Capture the cell that displays the provided text and extract its (x, y) central coordinate. 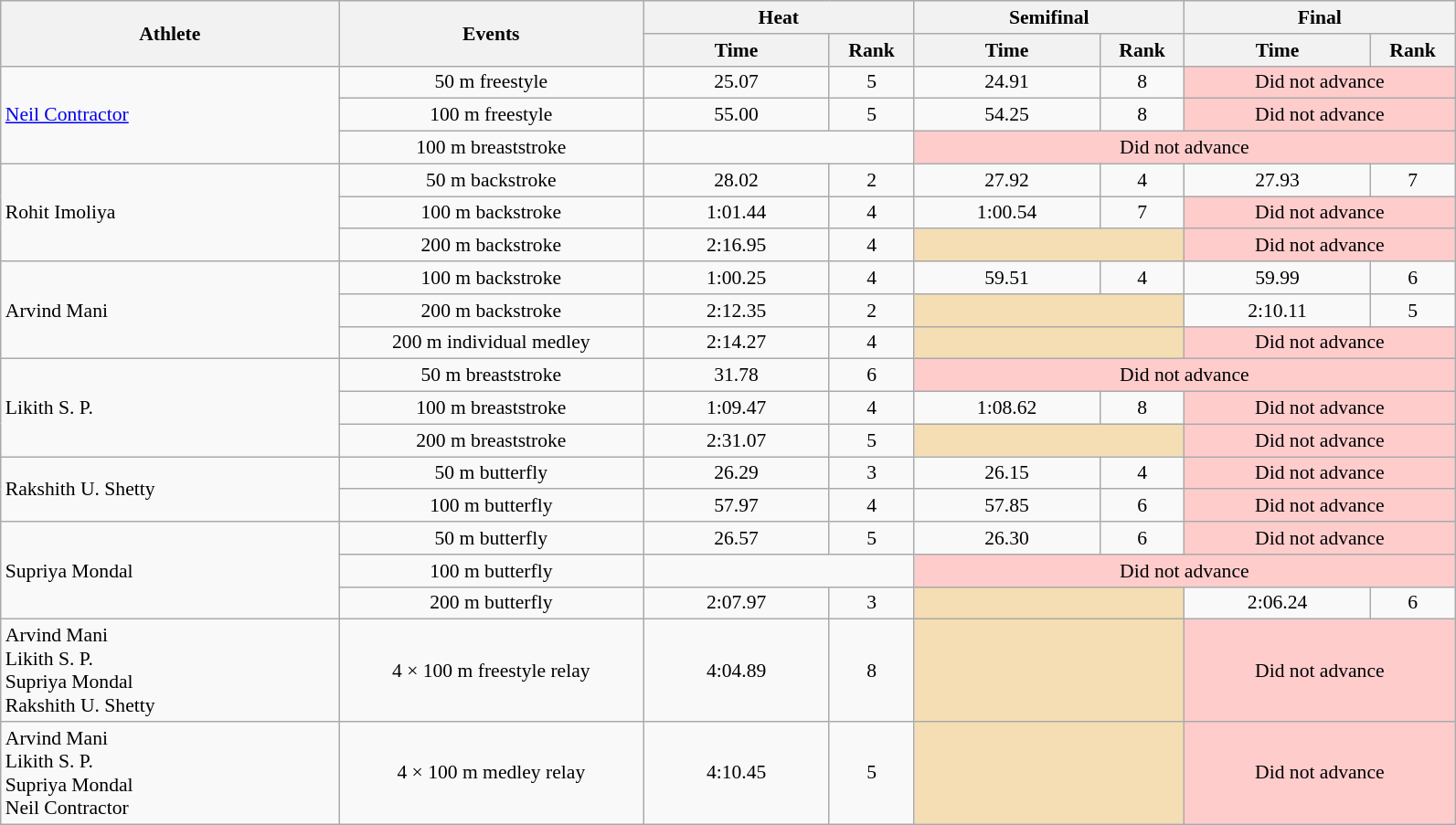
26.30 (1007, 538)
Heat (779, 17)
4:10.45 (737, 773)
4 × 100 m medley relay (492, 773)
Final (1320, 17)
24.91 (1007, 82)
2:31.07 (737, 440)
Neil Contractor (170, 115)
1:00.25 (737, 278)
Rakshith U. Shetty (170, 490)
25.07 (737, 82)
57.97 (737, 506)
Athlete (170, 33)
Events (492, 33)
200 m butterfly (492, 603)
27.92 (1007, 180)
57.85 (1007, 506)
26.15 (1007, 473)
1:08.62 (1007, 408)
Arvind ManiLikith S. P.Supriya MondalNeil Contractor (170, 773)
2:07.97 (737, 603)
1:00.54 (1007, 213)
59.99 (1278, 278)
Semifinal (1049, 17)
Arvind ManiLikith S. P.Supriya MondalRakshith U. Shetty (170, 671)
2:14.27 (737, 343)
28.02 (737, 180)
59.51 (1007, 278)
2:06.24 (1278, 603)
2:16.95 (737, 246)
50 m freestyle (492, 82)
Arvind Mani (170, 311)
50 m breaststroke (492, 375)
26.29 (737, 473)
4 × 100 m freestyle relay (492, 671)
54.25 (1007, 115)
55.00 (737, 115)
Rohit Imoliya (170, 212)
Likith S. P. (170, 407)
Supriya Mondal (170, 570)
27.93 (1278, 180)
2:12.35 (737, 311)
31.78 (737, 375)
200 m individual medley (492, 343)
50 m backstroke (492, 180)
2:10.11 (1278, 311)
200 m breaststroke (492, 440)
26.57 (737, 538)
100 m freestyle (492, 115)
1:09.47 (737, 408)
4:04.89 (737, 671)
1:01.44 (737, 213)
